Locate the cell with the specified text and output its [x, y] center coordinate. 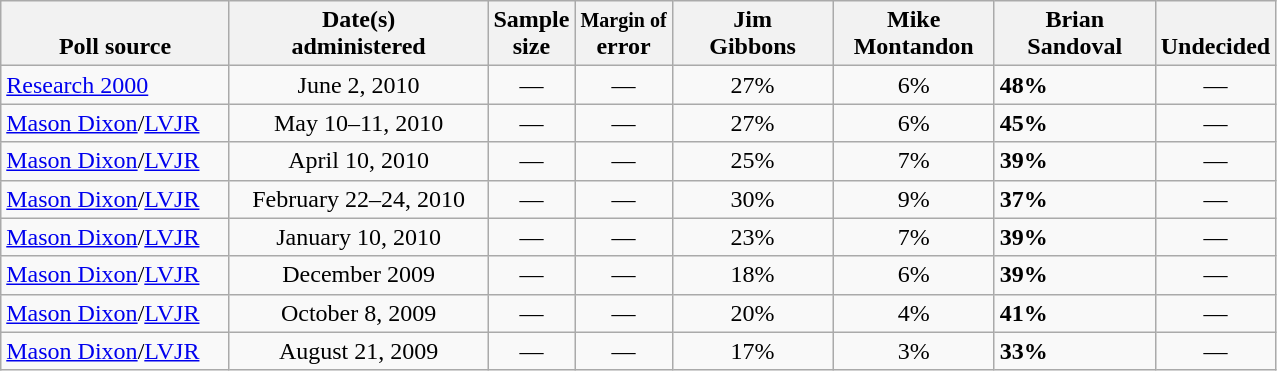
August 21, 2009 [358, 351]
41% [1074, 313]
17% [752, 351]
45% [1074, 123]
18% [752, 275]
January 10, 2010 [358, 237]
Date(s)administered [358, 34]
October 8, 2009 [358, 313]
Samplesize [532, 34]
3% [914, 351]
Undecided [1215, 34]
20% [752, 313]
BrianSandoval [1074, 34]
Margin oferror [624, 34]
4% [914, 313]
23% [752, 237]
37% [1074, 199]
Poll source [116, 34]
33% [1074, 351]
Research 2000 [116, 85]
February 22–24, 2010 [358, 199]
9% [914, 199]
April 10, 2010 [358, 161]
48% [1074, 85]
30% [752, 199]
June 2, 2010 [358, 85]
December 2009 [358, 275]
MikeMontandon [914, 34]
25% [752, 161]
JimGibbons [752, 34]
May 10–11, 2010 [358, 123]
